Search for the cell housing the specified text and yield its [x, y] center coordinate. 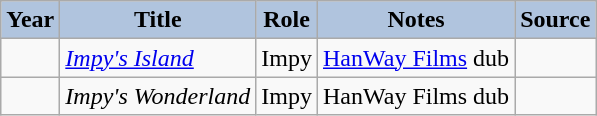
Impy's Island [158, 58]
Impy's Wonderland [158, 96]
Notes [416, 20]
Year [30, 20]
Role [287, 20]
Source [556, 20]
Title [158, 20]
